Provide the [x, y] coordinate of the cell's center where the given text is located.  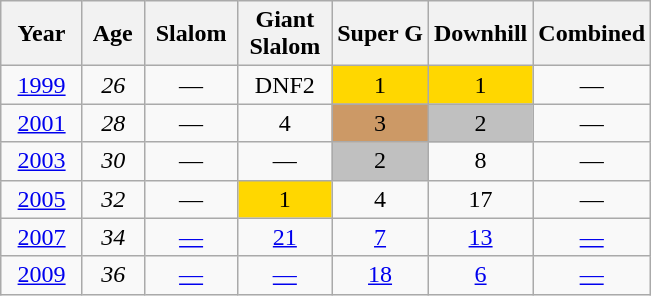
2003 [42, 161]
30 [113, 161]
7 [380, 237]
6 [480, 275]
Year [42, 34]
34 [113, 237]
2009 [42, 275]
18 [380, 275]
8 [480, 161]
2007 [42, 237]
26 [113, 85]
36 [113, 275]
2001 [42, 123]
28 [113, 123]
13 [480, 237]
1999 [42, 85]
DNF2 [285, 85]
Age [113, 34]
Super G [380, 34]
Downhill [480, 34]
32 [113, 199]
Giant Slalom [285, 34]
3 [380, 123]
Slalom [191, 34]
Combined [592, 34]
2005 [42, 199]
21 [285, 237]
17 [480, 199]
